Return the [x, y] coordinate for the center point of the cell that contains the specified text.  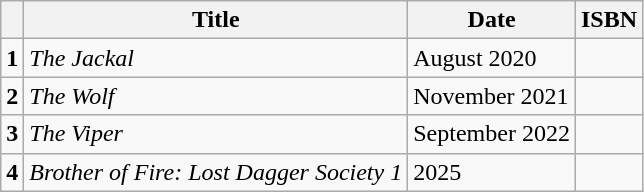
ISBN [608, 20]
2 [12, 96]
Date [492, 20]
November 2021 [492, 96]
1 [12, 58]
The Wolf [216, 96]
Title [216, 20]
September 2022 [492, 134]
3 [12, 134]
Brother of Fire: Lost Dagger Society 1 [216, 172]
4 [12, 172]
2025 [492, 172]
The Viper [216, 134]
August 2020 [492, 58]
The Jackal [216, 58]
